Output the (X, Y) coordinate of the center of the cell containing the given text.  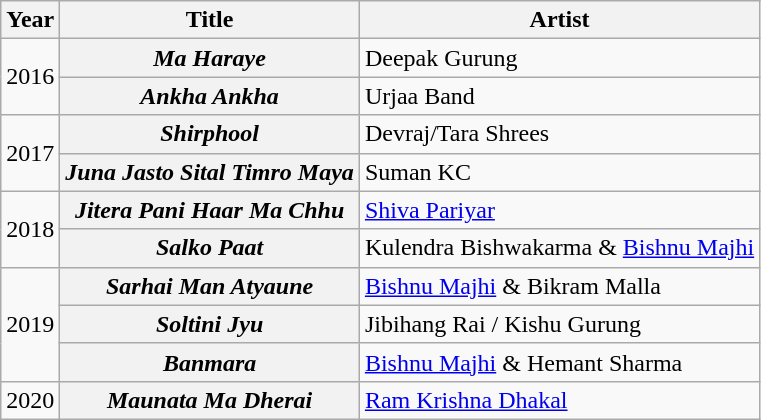
Devraj/Tara Shrees (559, 134)
Soltini Jyu (210, 324)
2018 (30, 229)
Banmara (210, 362)
Sarhai Man Atyaune (210, 286)
2016 (30, 77)
2020 (30, 400)
Deepak Gurung (559, 58)
Salko Paat (210, 248)
Jitera Pani Haar Ma Chhu (210, 210)
Jibihang Rai / Kishu Gurung (559, 324)
Year (30, 20)
Shiva Pariyar (559, 210)
Ma Haraye (210, 58)
Bishnu Majhi & Bikram Malla (559, 286)
Shirphool (210, 134)
2019 (30, 324)
Artist (559, 20)
2017 (30, 153)
Title (210, 20)
Ankha Ankha (210, 96)
Ram Krishna Dhakal (559, 400)
Juna Jasto Sital Timro Maya (210, 172)
Maunata Ma Dherai (210, 400)
Urjaa Band (559, 96)
Kulendra Bishwakarma & Bishnu Majhi (559, 248)
Suman KC (559, 172)
Bishnu Majhi & Hemant Sharma (559, 362)
